Locate the cell with the specified text and output its (x, y) center coordinate. 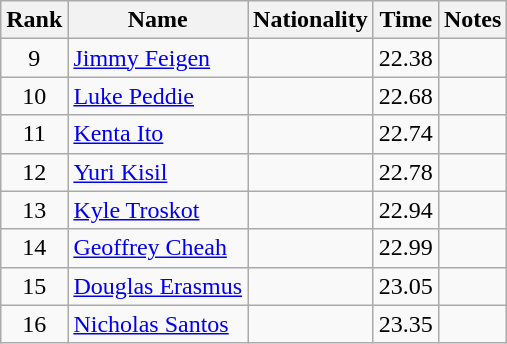
Geoffrey Cheah (158, 248)
23.35 (406, 324)
22.74 (406, 134)
13 (34, 210)
Time (406, 20)
Yuri Kisil (158, 172)
Name (158, 20)
14 (34, 248)
Notes (472, 20)
Kyle Troskot (158, 210)
Jimmy Feigen (158, 58)
15 (34, 286)
11 (34, 134)
22.99 (406, 248)
22.38 (406, 58)
16 (34, 324)
22.78 (406, 172)
10 (34, 96)
23.05 (406, 286)
Luke Peddie (158, 96)
12 (34, 172)
Nationality (311, 20)
Kenta Ito (158, 134)
22.68 (406, 96)
Douglas Erasmus (158, 286)
22.94 (406, 210)
9 (34, 58)
Rank (34, 20)
Nicholas Santos (158, 324)
